Provide the (X, Y) coordinate of the cell's center where the given text is located.  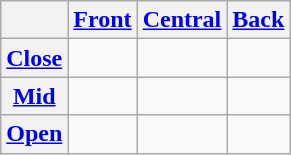
Front (102, 20)
Open (34, 134)
Close (34, 58)
Central (182, 20)
Mid (34, 96)
Back (258, 20)
